Extract the [x, y] coordinate from the center of the cell holding the provided text.  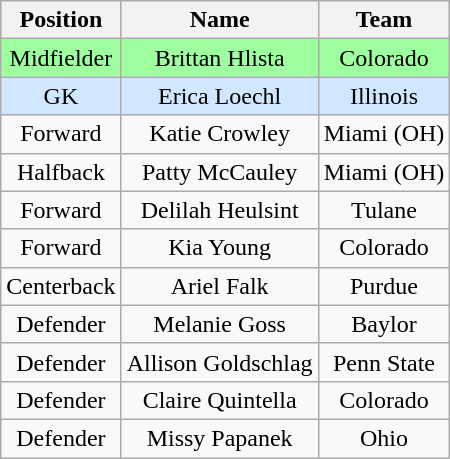
Melanie Goss [220, 324]
Brittan Hlista [220, 58]
Baylor [384, 324]
Centerback [61, 286]
Patty McCauley [220, 172]
Claire Quintella [220, 400]
Tulane [384, 210]
GK [61, 96]
Team [384, 20]
Katie Crowley [220, 134]
Missy Papanek [220, 438]
Allison Goldschlag [220, 362]
Delilah Heulsint [220, 210]
Ariel Falk [220, 286]
Penn State [384, 362]
Position [61, 20]
Midfielder [61, 58]
Illinois [384, 96]
Ohio [384, 438]
Halfback [61, 172]
Kia Young [220, 248]
Purdue [384, 286]
Erica Loechl [220, 96]
Name [220, 20]
